Extract the (X, Y) coordinate from the center of the cell holding the provided text.  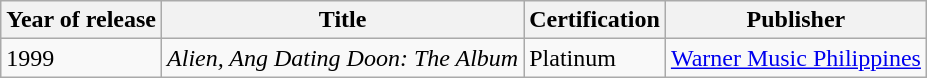
Certification (595, 20)
Alien, Ang Dating Doon: The Album (343, 58)
Publisher (796, 20)
1999 (82, 58)
Title (343, 20)
Warner Music Philippines (796, 58)
Platinum (595, 58)
Year of release (82, 20)
